Extract the [x, y] coordinate from the center of the cell holding the provided text.  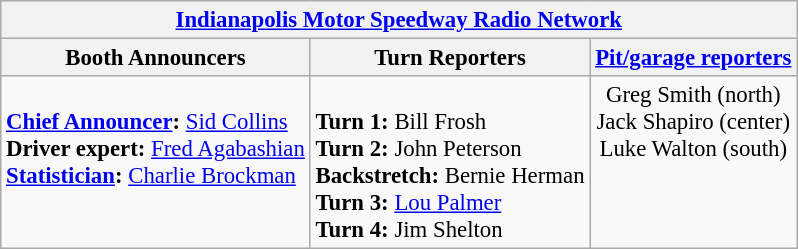
Greg Smith (north)Jack Shapiro (center)Luke Walton (south) [694, 162]
Indianapolis Motor Speedway Radio Network [399, 20]
Pit/garage reporters [694, 58]
Booth Announcers [156, 58]
Turn 1: Bill Frosh Turn 2: John Peterson Backstretch: Bernie Herman Turn 3: Lou Palmer Turn 4: Jim Shelton [450, 162]
Chief Announcer: Sid Collins Driver expert: Fred Agabashian Statistician: Charlie Brockman [156, 162]
Turn Reporters [450, 58]
